Search for the cell housing the specified text and yield its (X, Y) center coordinate. 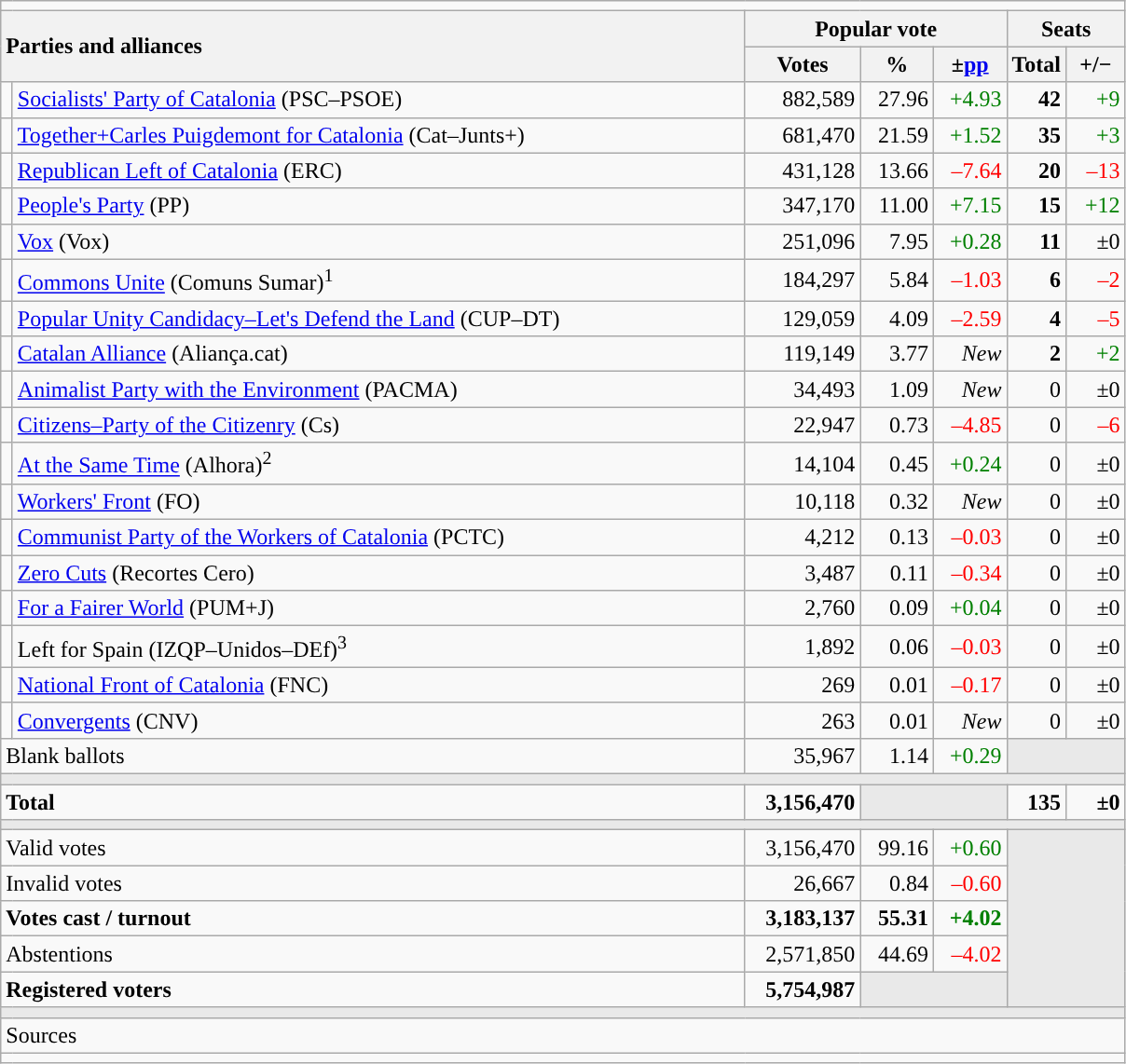
0.32 (897, 502)
+0.60 (969, 848)
–0.60 (969, 883)
–0.34 (969, 573)
681,470 (803, 135)
–1.03 (969, 280)
–2 (1096, 280)
Socialists' Party of Catalonia (PSC–PSOE) (378, 100)
For a Fairer World (PUM+J) (378, 608)
% (897, 64)
3,487 (803, 573)
Abstentions (373, 954)
Left for Spain (IZQP–Unidos–DEf)3 (378, 647)
0.45 (897, 464)
+4.93 (969, 100)
Citizens–Party of the Citizenry (Cs) (378, 425)
Zero Cuts (Recortes Cero) (378, 573)
26,667 (803, 883)
+1.52 (969, 135)
20 (1037, 171)
14,104 (803, 464)
184,297 (803, 280)
44.69 (897, 954)
11 (1037, 241)
27.96 (897, 100)
35 (1037, 135)
Popular Unity Candidacy–Let's Defend the Land (CUP–DT) (378, 319)
Communist Party of the Workers of Catalonia (PCTC) (378, 538)
Popular vote (876, 29)
2,760 (803, 608)
269 (803, 685)
99.16 (897, 848)
Commons Unite (Comuns Sumar)1 (378, 280)
21.59 (897, 135)
–4.02 (969, 954)
Sources (563, 1035)
Republican Left of Catalonia (ERC) (378, 171)
4,212 (803, 538)
22,947 (803, 425)
882,589 (803, 100)
10,118 (803, 502)
+12 (1096, 206)
Workers' Front (FO) (378, 502)
2 (1037, 354)
±pp (969, 64)
–7.64 (969, 171)
7.95 (897, 241)
Catalan Alliance (Aliança.cat) (378, 354)
13.66 (897, 171)
4 (1037, 319)
1.09 (897, 389)
+0.24 (969, 464)
251,096 (803, 241)
0.09 (897, 608)
Vox (Vox) (378, 241)
+0.29 (969, 757)
+2 (1096, 354)
431,128 (803, 171)
+4.02 (969, 919)
–4.85 (969, 425)
+0.28 (969, 241)
Animalist Party with the Environment (PACMA) (378, 389)
Together+Carles Puigdemont for Catalonia (Cat–Junts+) (378, 135)
+/− (1096, 64)
2,571,850 (803, 954)
3,183,137 (803, 919)
15 (1037, 206)
1,892 (803, 647)
135 (1037, 802)
–2.59 (969, 319)
0.73 (897, 425)
347,170 (803, 206)
0.13 (897, 538)
119,149 (803, 354)
At the Same Time (Alhora)2 (378, 464)
6 (1037, 280)
5.84 (897, 280)
129,059 (803, 319)
Blank ballots (373, 757)
–0.17 (969, 685)
5,754,987 (803, 989)
55.31 (897, 919)
4.09 (897, 319)
–13 (1096, 171)
+7.15 (969, 206)
–6 (1096, 425)
Parties and alliances (373, 47)
Registered voters (373, 989)
3.77 (897, 354)
263 (803, 720)
Votes cast / turnout (373, 919)
0.84 (897, 883)
1.14 (897, 757)
Convergents (CNV) (378, 720)
Valid votes (373, 848)
Seats (1066, 29)
11.00 (897, 206)
People's Party (PP) (378, 206)
Votes (803, 64)
+3 (1096, 135)
34,493 (803, 389)
+9 (1096, 100)
35,967 (803, 757)
+0.04 (969, 608)
0.06 (897, 647)
0.11 (897, 573)
–5 (1096, 319)
42 (1037, 100)
National Front of Catalonia (FNC) (378, 685)
Invalid votes (373, 883)
